Find where the given text appears and provide that cell's center as (X, Y) coordinate. 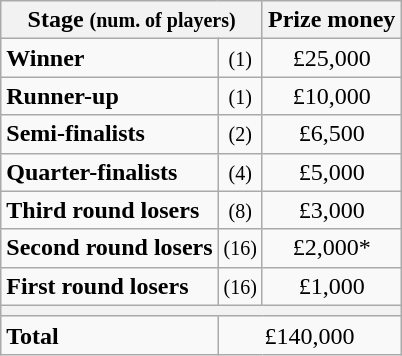
£5,000 (331, 172)
Quarter-finalists (110, 172)
Second round losers (110, 248)
(2) (240, 134)
£10,000 (331, 96)
Third round losers (110, 210)
Runner-up (110, 96)
£140,000 (310, 335)
£25,000 (331, 58)
Total (110, 335)
£3,000 (331, 210)
£1,000 (331, 286)
Prize money (331, 20)
(8) (240, 210)
£2,000* (331, 248)
First round losers (110, 286)
£6,500 (331, 134)
(4) (240, 172)
Semi-finalists (110, 134)
Winner (110, 58)
Stage (num. of players) (132, 20)
